Return the [x, y] coordinate for the center point of the cell that contains the specified text.  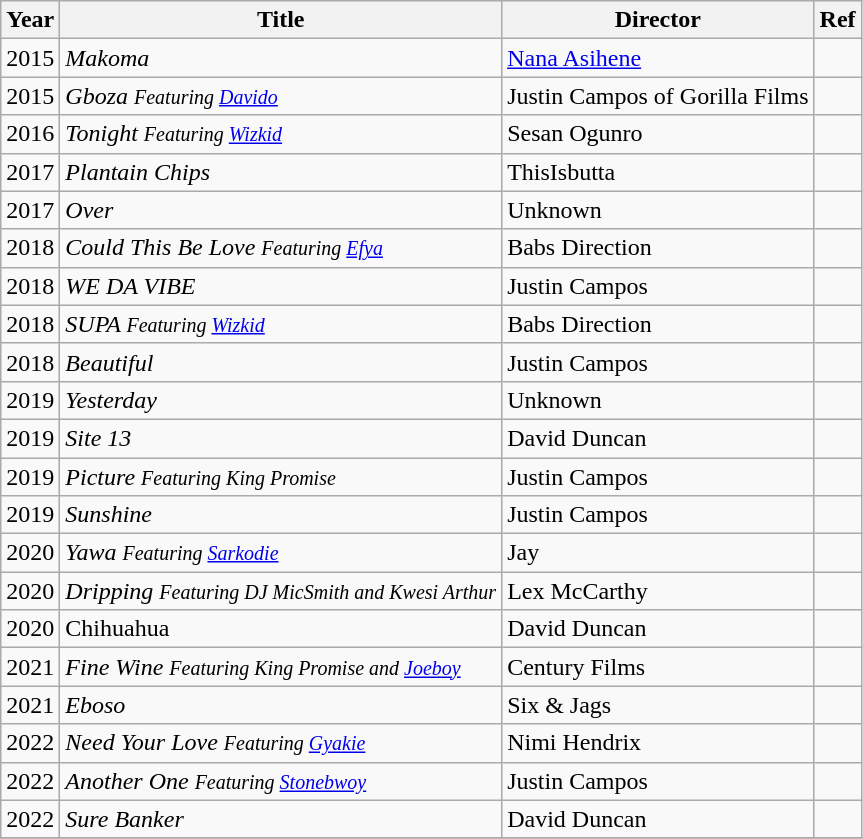
Beautiful [281, 362]
Nana Asihene [658, 58]
Fine Wine Featuring King Promise and Joeboy [281, 667]
Title [281, 20]
Lex McCarthy [658, 591]
Sure Banker [281, 819]
Six & Jags [658, 705]
Sesan Ogunro [658, 134]
Could This Be Love Featuring Efya [281, 248]
WE DA VIBE [281, 286]
Nimi Hendrix [658, 743]
Gboza Featuring Davido [281, 96]
Site 13 [281, 438]
Century Films [658, 667]
Jay [658, 553]
Another One Featuring Stonebwoy [281, 781]
Plantain Chips [281, 172]
ThisIsbutta [658, 172]
Chihuahua [281, 629]
SUPA Featuring Wizkid [281, 324]
Justin Campos of Gorilla Films [658, 96]
Need Your Love Featuring Gyakie [281, 743]
Yawa Featuring Sarkodie [281, 553]
Makoma [281, 58]
Over [281, 210]
Eboso [281, 705]
Dripping Featuring DJ MicSmith and Kwesi Arthur [281, 591]
Year [30, 20]
2016 [30, 134]
Ref [838, 20]
Picture Featuring King Promise [281, 477]
Director [658, 20]
Sunshine [281, 515]
Tonight Featuring Wizkid [281, 134]
Yesterday [281, 400]
